Search for the cell housing the specified text and yield its (X, Y) center coordinate. 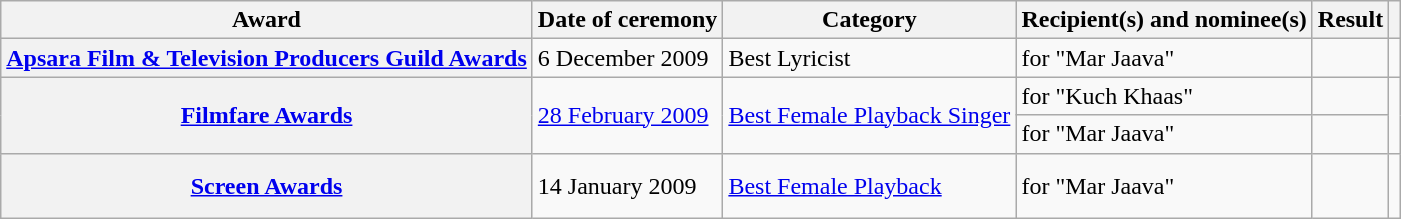
for "Kuch Khaas" (1164, 96)
Apsara Film & Television Producers Guild Awards (267, 58)
28 February 2009 (628, 115)
Screen Awards (267, 186)
14 January 2009 (628, 186)
6 December 2009 (628, 58)
Best Female Playback Singer (870, 115)
Result (1350, 20)
Best Female Playback (870, 186)
Category (870, 20)
Date of ceremony (628, 20)
Best Lyricist (870, 58)
Recipient(s) and nominee(s) (1164, 20)
Award (267, 20)
Filmfare Awards (267, 115)
